Provide the (X, Y) coordinate of the cell's center where the given text is located.  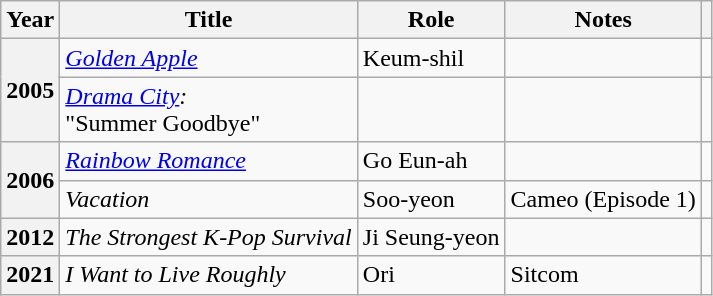
Drama City:"Summer Goodbye" (208, 110)
Year (30, 20)
Ori (431, 275)
The Strongest K-Pop Survival (208, 237)
Ji Seung-yeon (431, 237)
Golden Apple (208, 58)
2005 (30, 90)
Rainbow Romance (208, 161)
2012 (30, 237)
Notes (603, 20)
2006 (30, 180)
Role (431, 20)
Keum-shil (431, 58)
Sitcom (603, 275)
Title (208, 20)
I Want to Live Roughly (208, 275)
2021 (30, 275)
Vacation (208, 199)
Soo-yeon (431, 199)
Go Eun-ah (431, 161)
Cameo (Episode 1) (603, 199)
